Identify which cell holds the provided text, then report its (x, y) central coordinate. 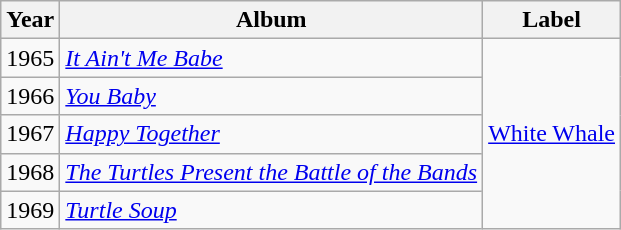
White Whale (552, 134)
1965 (30, 58)
Happy Together (272, 134)
1966 (30, 96)
Year (30, 20)
The Turtles Present the Battle of the Bands (272, 172)
Turtle Soup (272, 210)
1968 (30, 172)
You Baby (272, 96)
1969 (30, 210)
Album (272, 20)
1967 (30, 134)
It Ain't Me Babe (272, 58)
Label (552, 20)
